Search for the cell housing the specified text and yield its (x, y) center coordinate. 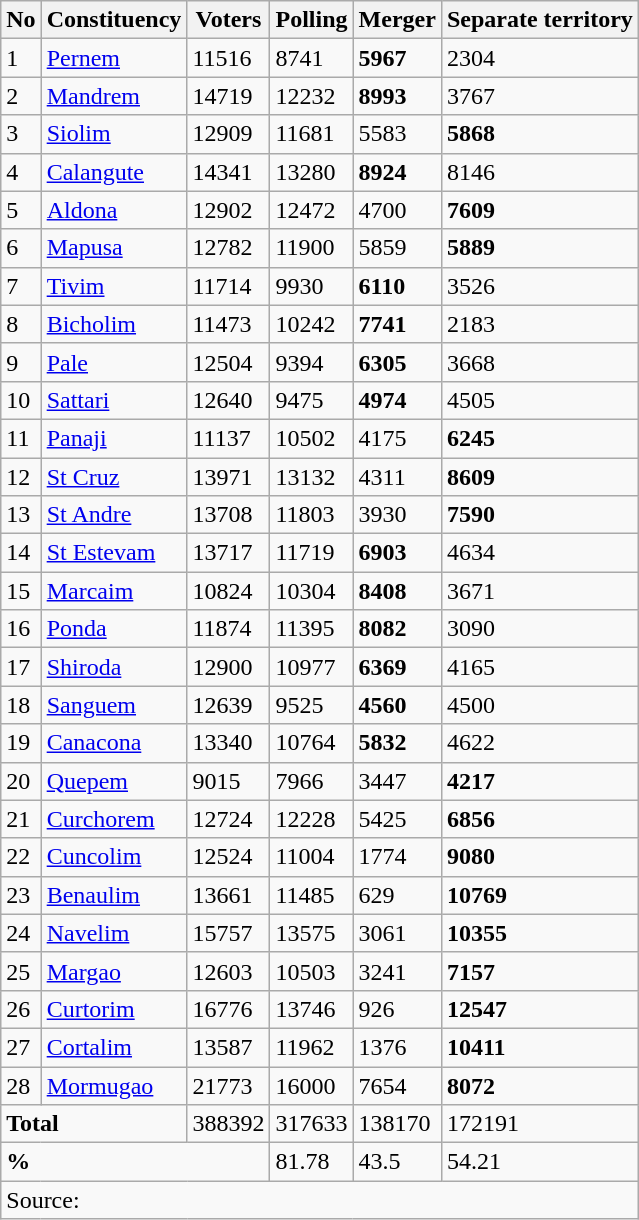
4505 (540, 400)
10977 (312, 667)
2304 (540, 58)
10242 (312, 324)
Sanguem (114, 705)
Pale (114, 362)
11874 (228, 629)
7741 (397, 324)
11714 (228, 286)
Margao (114, 971)
8 (21, 324)
629 (397, 895)
5889 (540, 248)
9930 (312, 286)
5859 (397, 248)
4560 (397, 705)
4311 (397, 477)
Canacona (114, 743)
13 (21, 515)
9080 (540, 857)
8408 (397, 591)
7590 (540, 515)
3930 (397, 515)
Cortalim (114, 1047)
4974 (397, 400)
7157 (540, 971)
1774 (397, 857)
11962 (312, 1047)
16776 (228, 1009)
Constituency (114, 20)
Polling (312, 20)
Tivim (114, 286)
3767 (540, 96)
11485 (312, 895)
25 (21, 971)
8993 (397, 96)
4622 (540, 743)
Source: (320, 1200)
4165 (540, 667)
Calangute (114, 172)
11137 (228, 438)
16 (21, 629)
13746 (312, 1009)
Total (94, 1124)
12640 (228, 400)
9475 (312, 400)
Voters (228, 20)
10304 (312, 591)
18 (21, 705)
24 (21, 933)
138170 (397, 1124)
7654 (397, 1085)
Aldona (114, 210)
St Estevam (114, 553)
Curtorim (114, 1009)
11900 (312, 248)
6 (21, 248)
14 (21, 553)
Merger (397, 20)
12639 (228, 705)
10411 (540, 1047)
11516 (228, 58)
6903 (397, 553)
Curchorem (114, 819)
21 (21, 819)
12 (21, 477)
13587 (228, 1047)
13717 (228, 553)
13708 (228, 515)
St Andre (114, 515)
4175 (397, 438)
12909 (228, 134)
12782 (228, 248)
4500 (540, 705)
1376 (397, 1047)
Marcaim (114, 591)
7 (21, 286)
3090 (540, 629)
13661 (228, 895)
3061 (397, 933)
Panaji (114, 438)
20 (21, 781)
12547 (540, 1009)
3671 (540, 591)
11681 (312, 134)
5 (21, 210)
19 (21, 743)
12724 (228, 819)
3526 (540, 286)
5425 (397, 819)
11 (21, 438)
8082 (397, 629)
388392 (228, 1124)
43.5 (397, 1162)
8146 (540, 172)
8609 (540, 477)
12902 (228, 210)
9525 (312, 705)
Cuncolim (114, 857)
Bicholim (114, 324)
Ponda (114, 629)
10824 (228, 591)
12472 (312, 210)
2 (21, 96)
172191 (540, 1124)
22 (21, 857)
10769 (540, 895)
12504 (228, 362)
14719 (228, 96)
Sattari (114, 400)
10503 (312, 971)
12228 (312, 819)
15757 (228, 933)
Pernem (114, 58)
15 (21, 591)
8741 (312, 58)
Mormugao (114, 1085)
28 (21, 1085)
No (21, 20)
21773 (228, 1085)
26 (21, 1009)
5583 (397, 134)
% (136, 1162)
11719 (312, 553)
Separate territory (540, 20)
Mapusa (114, 248)
16000 (312, 1085)
81.78 (312, 1162)
11803 (312, 515)
10355 (540, 933)
11004 (312, 857)
10502 (312, 438)
5967 (397, 58)
7966 (312, 781)
3668 (540, 362)
4700 (397, 210)
Shiroda (114, 667)
6245 (540, 438)
17 (21, 667)
10764 (312, 743)
9394 (312, 362)
9015 (228, 781)
8924 (397, 172)
12603 (228, 971)
9 (21, 362)
926 (397, 1009)
Navelim (114, 933)
13280 (312, 172)
13340 (228, 743)
4634 (540, 553)
54.21 (540, 1162)
Benaulim (114, 895)
Siolim (114, 134)
1 (21, 58)
3241 (397, 971)
6110 (397, 286)
12524 (228, 857)
3447 (397, 781)
2183 (540, 324)
14341 (228, 172)
7609 (540, 210)
6369 (397, 667)
13971 (228, 477)
5832 (397, 743)
10 (21, 400)
13132 (312, 477)
6856 (540, 819)
11473 (228, 324)
317633 (312, 1124)
Quepem (114, 781)
8072 (540, 1085)
27 (21, 1047)
12900 (228, 667)
Mandrem (114, 96)
11395 (312, 629)
4217 (540, 781)
6305 (397, 362)
3 (21, 134)
23 (21, 895)
12232 (312, 96)
13575 (312, 933)
5868 (540, 134)
St Cruz (114, 477)
4 (21, 172)
